Search for the cell housing the specified text and yield its [X, Y] center coordinate. 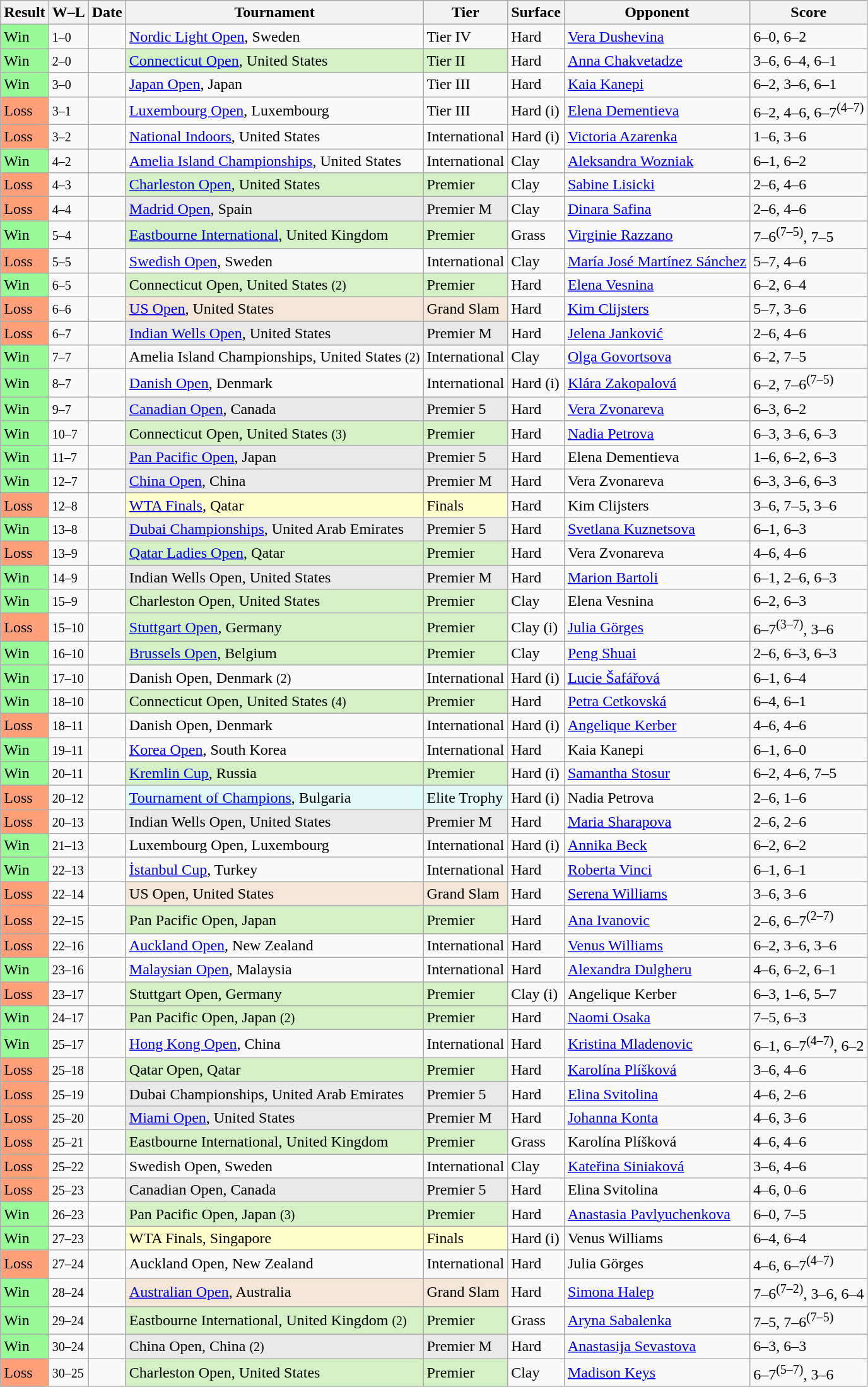
7–5, 7–6(7–5) [809, 1320]
6–2, 6–2 [809, 846]
14–9 [68, 577]
4–6, 3–6 [809, 1118]
Maria Sharapova [657, 822]
7–6(7–2), 3–6, 6–4 [809, 1292]
Vera Dushevina [657, 37]
3–1 [68, 111]
Petra Cetkovská [657, 701]
6–7(3–7), 3–6 [809, 627]
Alexandra Dulgheru [657, 970]
29–24 [68, 1320]
Aleksandra Wozniak [657, 161]
Hong Kong Open, China [274, 1044]
6–2, 6–4 [809, 285]
Eastbourne International, United Kingdom (2) [274, 1320]
18–11 [68, 726]
1–6, 6–2, 6–3 [809, 457]
3–6, 3–6 [809, 894]
María José Martínez Sánchez [657, 261]
6–2, 3–6, 3–6 [809, 946]
6–1, 6–3 [809, 529]
Svetlana Kuznetsova [657, 529]
4–6, 0–6 [809, 1190]
7–6(7–5), 7–5 [809, 235]
30–24 [68, 1347]
7–7 [68, 357]
25–18 [68, 1070]
12–7 [68, 481]
Simona Halep [657, 1292]
Jelena Janković [657, 333]
Madrid Open, Spain [274, 209]
24–17 [68, 1018]
1–6, 3–6 [809, 137]
Serena Williams [657, 894]
Brussels Open, Belgium [274, 653]
2–6, 6–3, 6–3 [809, 653]
Pan Pacific Open, Japan (2) [274, 1018]
21–13 [68, 846]
Lucie Šafářová [657, 677]
6–0, 6–2 [809, 37]
6–2, 6–3 [809, 601]
6–2, 4–6, 7–5 [809, 774]
İstanbul Cup, Turkey [274, 870]
Connecticut Open, United States (2) [274, 285]
1–0 [68, 37]
8–7 [68, 384]
6–1, 6–4 [809, 677]
Sabine Lisicki [657, 185]
Amelia Island Championships, United States [274, 161]
6–1, 6–0 [809, 750]
Connecticut Open, United States (3) [274, 433]
Tournament [274, 13]
5–7, 3–6 [809, 309]
27–24 [68, 1265]
5–5 [68, 261]
Qatar Open, Qatar [274, 1070]
China Open, China (2) [274, 1347]
Score [809, 13]
Samantha Stosur [657, 774]
6–2, 4–6, 6–7(4–7) [809, 111]
6–3, 6–2 [809, 409]
Ana Ivanovic [657, 920]
20–13 [68, 822]
6–7 [68, 333]
2–6, 1–6 [809, 798]
5–4 [68, 235]
6–1, 6–2 [809, 161]
6–2, 7–5 [809, 357]
Result [25, 13]
Dinara Safina [657, 209]
Tier IV [466, 37]
Kremlin Cup, Russia [274, 774]
4–6, 2–6 [809, 1094]
6–2, 3–6, 6–1 [809, 85]
Roberta Vinci [657, 870]
4–3 [68, 185]
Anastasia Pavlyuchenkova [657, 1214]
Miami Open, United States [274, 1118]
23–17 [68, 994]
4–6, 6–2, 6–1 [809, 970]
Naomi Osaka [657, 1018]
25–19 [68, 1094]
6–1, 2–6, 6–3 [809, 577]
Korea Open, South Korea [274, 750]
Tournament of Champions, Bulgaria [274, 798]
Johanna Konta [657, 1118]
2–6, 6–7(2–7) [809, 920]
Australian Open, Australia [274, 1292]
3–6, 7–5, 3–6 [809, 505]
6–4, 6–1 [809, 701]
National Indoors, United States [274, 137]
5–7, 4–6 [809, 261]
Kateřina Siniaková [657, 1166]
Date [107, 13]
6–3, 1–6, 5–7 [809, 994]
6–5 [68, 285]
15–9 [68, 601]
3–0 [68, 85]
Virginie Razzano [657, 235]
25–20 [68, 1118]
Danish Open, Denmark (2) [274, 677]
Tier [466, 13]
13–8 [68, 529]
30–25 [68, 1373]
2–0 [68, 61]
Madison Keys [657, 1373]
Amelia Island Championships, United States (2) [274, 357]
6–1, 6–1 [809, 870]
4–4 [68, 209]
22–13 [68, 870]
12–8 [68, 505]
China Open, China [274, 481]
Kristina Mladenovic [657, 1044]
Connecticut Open, United States (4) [274, 701]
20–12 [68, 798]
22–15 [68, 920]
Olga Govortsova [657, 357]
7–5, 6–3 [809, 1018]
25–23 [68, 1190]
6–1, 6–7(4–7), 6–2 [809, 1044]
Marion Bartoli [657, 577]
19–11 [68, 750]
25–21 [68, 1142]
4–2 [68, 161]
Anastasija Sevastova [657, 1347]
10–7 [68, 433]
Nordic Light Open, Sweden [274, 37]
Surface [536, 13]
6–0, 7–5 [809, 1214]
6–7(5–7), 3–6 [809, 1373]
25–17 [68, 1044]
25–22 [68, 1166]
Connecticut Open, United States [274, 61]
26–23 [68, 1214]
Anna Chakvetadze [657, 61]
6–2, 7–6(7–5) [809, 384]
17–10 [68, 677]
Tier II [466, 61]
3–6, 6–4, 6–1 [809, 61]
Opponent [657, 13]
16–10 [68, 653]
2–6, 2–6 [809, 822]
WTA Finals, Qatar [274, 505]
Malaysian Open, Malaysia [274, 970]
9–7 [68, 409]
23–16 [68, 970]
27–23 [68, 1238]
15–10 [68, 627]
22–16 [68, 946]
Annika Beck [657, 846]
Pan Pacific Open, Japan (3) [274, 1214]
Peng Shuai [657, 653]
Victoria Azarenka [657, 137]
Japan Open, Japan [274, 85]
6–6 [68, 309]
6–3, 6–3 [809, 1347]
18–10 [68, 701]
Qatar Ladies Open, Qatar [274, 553]
Klára Zakopalová [657, 384]
13–9 [68, 553]
WTA Finals, Singapore [274, 1238]
4–6, 6–7(4–7) [809, 1265]
11–7 [68, 457]
W–L [68, 13]
3–2 [68, 137]
20–11 [68, 774]
6–4, 6–4 [809, 1238]
Elite Trophy [466, 798]
Aryna Sabalenka [657, 1320]
28–24 [68, 1292]
22–14 [68, 894]
